Return the [X, Y] coordinate for the center point of the cell that contains the specified text.  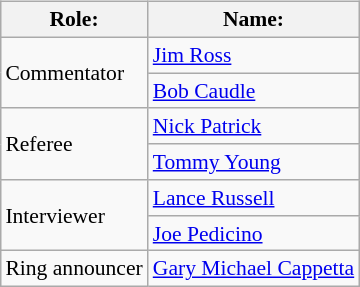
Jim Ross [254, 55]
Tommy Young [254, 162]
Ring announcer [74, 269]
Lance Russell [254, 198]
Referee [74, 144]
Nick Patrick [254, 126]
Name: [254, 20]
Bob Caudle [254, 91]
Commentator [74, 72]
Interviewer [74, 216]
Gary Michael Cappetta [254, 269]
Joe Pedicino [254, 233]
Role: [74, 20]
